For the text-containing cell, return its midpoint in [x, y] coordinate format. 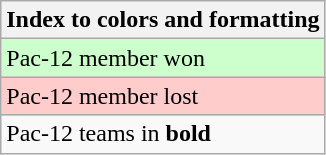
Pac-12 member lost [163, 96]
Pac-12 teams in bold [163, 134]
Pac-12 member won [163, 58]
Index to colors and formatting [163, 20]
